Pinpoint the cell where the given text exists, returning its [x, y] midpoint coordinate. 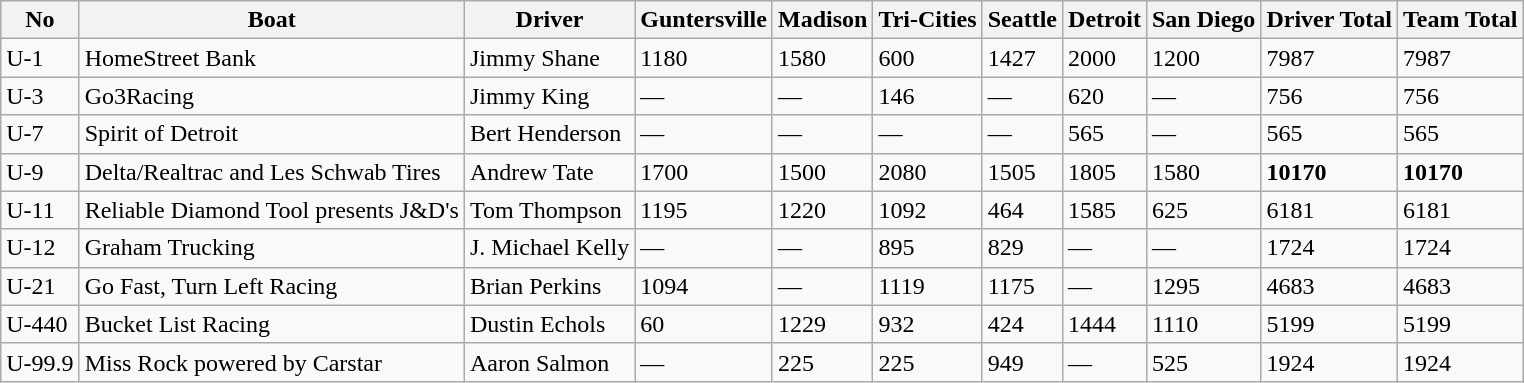
Graham Trucking [272, 248]
1229 [822, 324]
Aaron Salmon [549, 362]
U-21 [40, 286]
Reliable Diamond Tool presents J&D's [272, 210]
Go Fast, Turn Left Racing [272, 286]
U-7 [40, 134]
San Diego [1203, 20]
No [40, 20]
2080 [928, 172]
U-12 [40, 248]
1505 [1022, 172]
620 [1105, 96]
1805 [1105, 172]
1220 [822, 210]
HomeStreet Bank [272, 58]
829 [1022, 248]
895 [928, 248]
1427 [1022, 58]
1110 [1203, 324]
U-11 [40, 210]
U-99.9 [40, 362]
1119 [928, 286]
1700 [704, 172]
J. Michael Kelly [549, 248]
1500 [822, 172]
1200 [1203, 58]
1444 [1105, 324]
1094 [704, 286]
Team Total [1460, 20]
Jimmy King [549, 96]
Driver [549, 20]
146 [928, 96]
Boat [272, 20]
1585 [1105, 210]
Bert Henderson [549, 134]
1195 [704, 210]
Andrew Tate [549, 172]
Go3Racing [272, 96]
Brian Perkins [549, 286]
600 [928, 58]
Driver Total [1330, 20]
Dustin Echols [549, 324]
U-1 [40, 58]
Bucket List Racing [272, 324]
1175 [1022, 286]
Jimmy Shane [549, 58]
60 [704, 324]
949 [1022, 362]
Detroit [1105, 20]
1092 [928, 210]
Seattle [1022, 20]
U-440 [40, 324]
Spirit of Detroit [272, 134]
464 [1022, 210]
U-3 [40, 96]
U-9 [40, 172]
932 [928, 324]
424 [1022, 324]
625 [1203, 210]
1180 [704, 58]
1295 [1203, 286]
Madison [822, 20]
Guntersville [704, 20]
525 [1203, 362]
Tom Thompson [549, 210]
Delta/Realtrac and Les Schwab Tires [272, 172]
2000 [1105, 58]
Tri-Cities [928, 20]
Miss Rock powered by Carstar [272, 362]
